Locate the cell with the specified text and output its [X, Y] center coordinate. 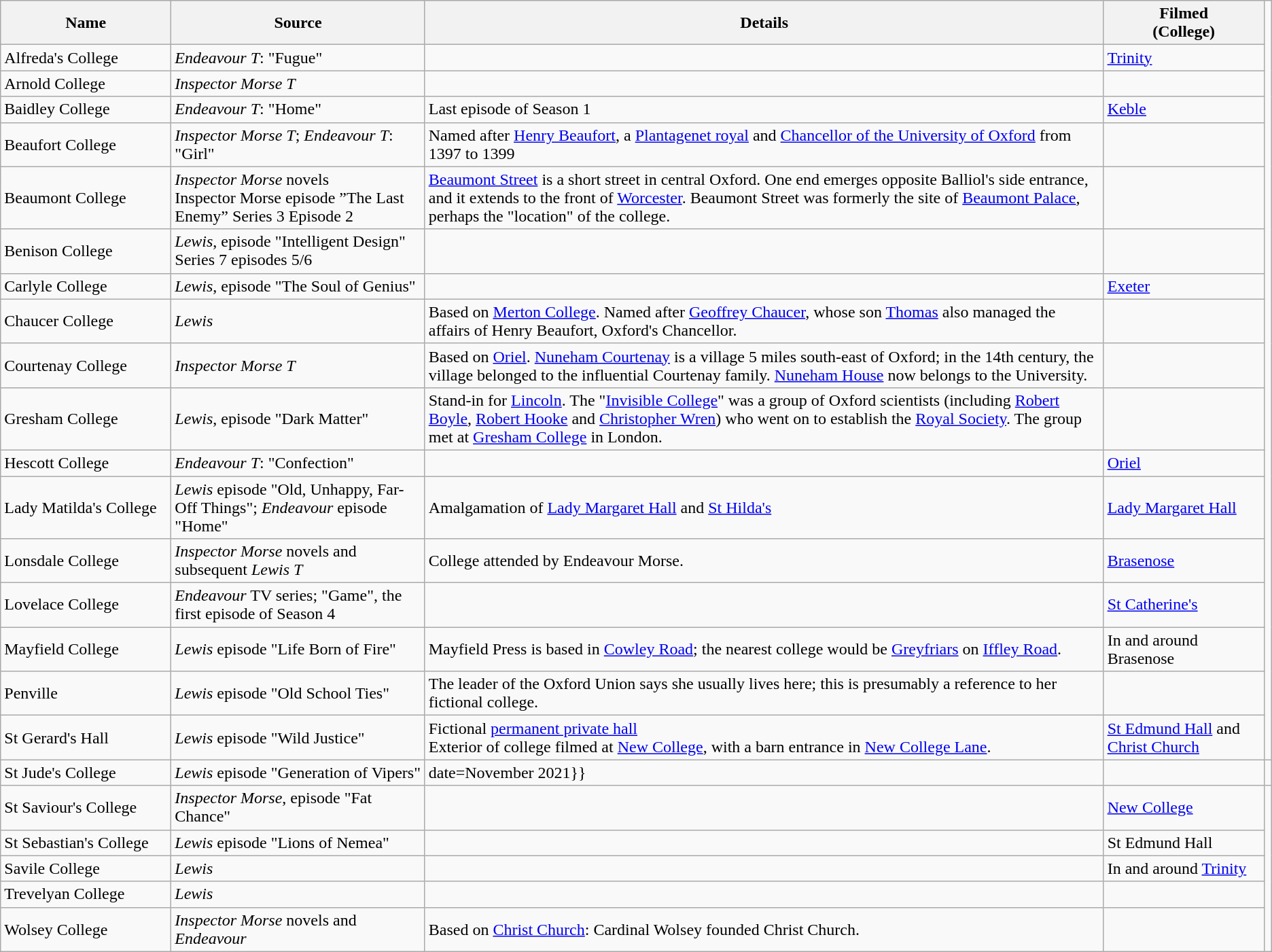
Mayfield College [86, 650]
Alfreda's College [86, 58]
Named after Henry Beaufort, a Plantagenet royal and Chancellor of the University of Oxford from 1397 to 1399 [764, 144]
Lady Matilda's College [86, 507]
Oriel [1184, 463]
Keble [1184, 109]
Lewis episode "Old School Ties" [298, 693]
Exeter [1184, 286]
Brasenose [1184, 561]
Amalgamation of Lady Margaret Hall and St Hilda's [764, 507]
Savile College [86, 868]
Lonsdale College [86, 561]
Lewis, episode "Dark Matter" [298, 419]
Gresham College [86, 419]
Source [298, 23]
St Sebastian's College [86, 843]
Trevelyan College [86, 894]
Endeavour T: "Home" [298, 109]
Courtenay College [86, 366]
Trinity [1184, 58]
Inspector Morse, episode "Fat Chance" [298, 807]
Lady Margaret Hall [1184, 507]
Penville [86, 693]
Based on Merton College. Named after Geoffrey Chaucer, whose son Thomas also managed the affairs of Henry Beaufort, Oxford's Chancellor. [764, 321]
Lewis episode "Generation of Vipers" [298, 773]
Last episode of Season 1 [764, 109]
Baidley College [86, 109]
Beaumont College [86, 198]
Endeavour T: "Confection" [298, 463]
Hescott College [86, 463]
Inspector Morse T; Endeavour T: "Girl" [298, 144]
Inspector Morse novels and Endeavour [298, 930]
Mayfield Press is based in Cowley Road; the nearest college would be Greyfriars on Iffley Road. [764, 650]
Beaufort College [86, 144]
Endeavour TV series; "Game", the first episode of Season 4 [298, 605]
date=November 2021}} [764, 773]
Lewis episode "Old, Unhappy, Far-Off Things"; Endeavour episode "Home" [298, 507]
St Edmund Hall [1184, 843]
In and around Trinity [1184, 868]
Inspector Morse novels and subsequent Lewis T [298, 561]
Endeavour T: "Fugue" [298, 58]
Name [86, 23]
St Gerard's Hall [86, 738]
Details [764, 23]
Lovelace College [86, 605]
Wolsey College [86, 930]
Lewis, episode "The Soul of Genius" [298, 286]
Lewis episode "Wild Justice" [298, 738]
Filmed(College) [1184, 23]
Lewis episode "Life Born of Fire" [298, 650]
In and around Brasenose [1184, 650]
Based on Christ Church: Cardinal Wolsey founded Christ Church. [764, 930]
Arnold College [86, 84]
Chaucer College [86, 321]
College attended by Endeavour Morse. [764, 561]
The leader of the Oxford Union says she usually lives here; this is presumably a reference to her fictional college. [764, 693]
Carlyle College [86, 286]
Benison College [86, 251]
St Jude's College [86, 773]
Fictional permanent private hallExterior of college filmed at New College, with a barn entrance in New College Lane. [764, 738]
Inspector Morse novelsInspector Morse episode ”The Last Enemy” Series 3 Episode 2 [298, 198]
St Saviour's College [86, 807]
Lewis, episode "Intelligent Design" Series 7 episodes 5/6 [298, 251]
St Catherine's [1184, 605]
St Edmund Hall and Christ Church [1184, 738]
New College [1184, 807]
Lewis episode "Lions of Nemea" [298, 843]
